Find where the given text appears and provide that cell's center as (X, Y) coordinate. 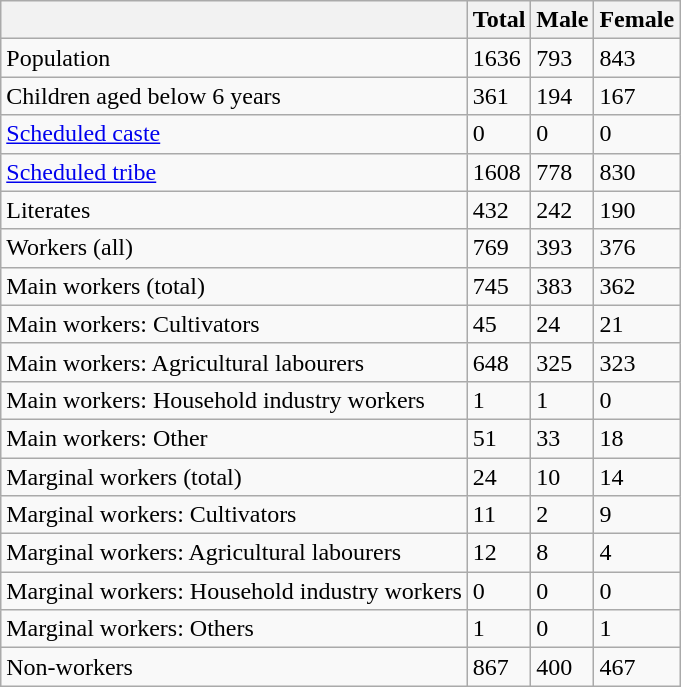
12 (499, 553)
51 (499, 438)
Main workers: Agricultural labourers (234, 362)
Marginal workers: Others (234, 629)
Children aged below 6 years (234, 96)
1608 (499, 172)
383 (562, 286)
793 (562, 58)
Non-workers (234, 667)
867 (499, 667)
167 (637, 96)
Population (234, 58)
2 (562, 515)
Main workers: Cultivators (234, 324)
376 (637, 248)
393 (562, 248)
9 (637, 515)
190 (637, 210)
194 (562, 96)
45 (499, 324)
362 (637, 286)
Male (562, 20)
Main workers: Household industry workers (234, 400)
14 (637, 477)
400 (562, 667)
830 (637, 172)
Marginal workers: Agricultural labourers (234, 553)
242 (562, 210)
1636 (499, 58)
Main workers (total) (234, 286)
Main workers: Other (234, 438)
Marginal workers: Household industry workers (234, 591)
18 (637, 438)
Marginal workers (total) (234, 477)
10 (562, 477)
648 (499, 362)
843 (637, 58)
11 (499, 515)
323 (637, 362)
33 (562, 438)
4 (637, 553)
325 (562, 362)
Total (499, 20)
361 (499, 96)
432 (499, 210)
745 (499, 286)
Scheduled caste (234, 134)
Marginal workers: Cultivators (234, 515)
Workers (all) (234, 248)
467 (637, 667)
778 (562, 172)
21 (637, 324)
769 (499, 248)
Scheduled tribe (234, 172)
Female (637, 20)
Literates (234, 210)
8 (562, 553)
